Capture the cell that displays the provided text and extract its (x, y) central coordinate. 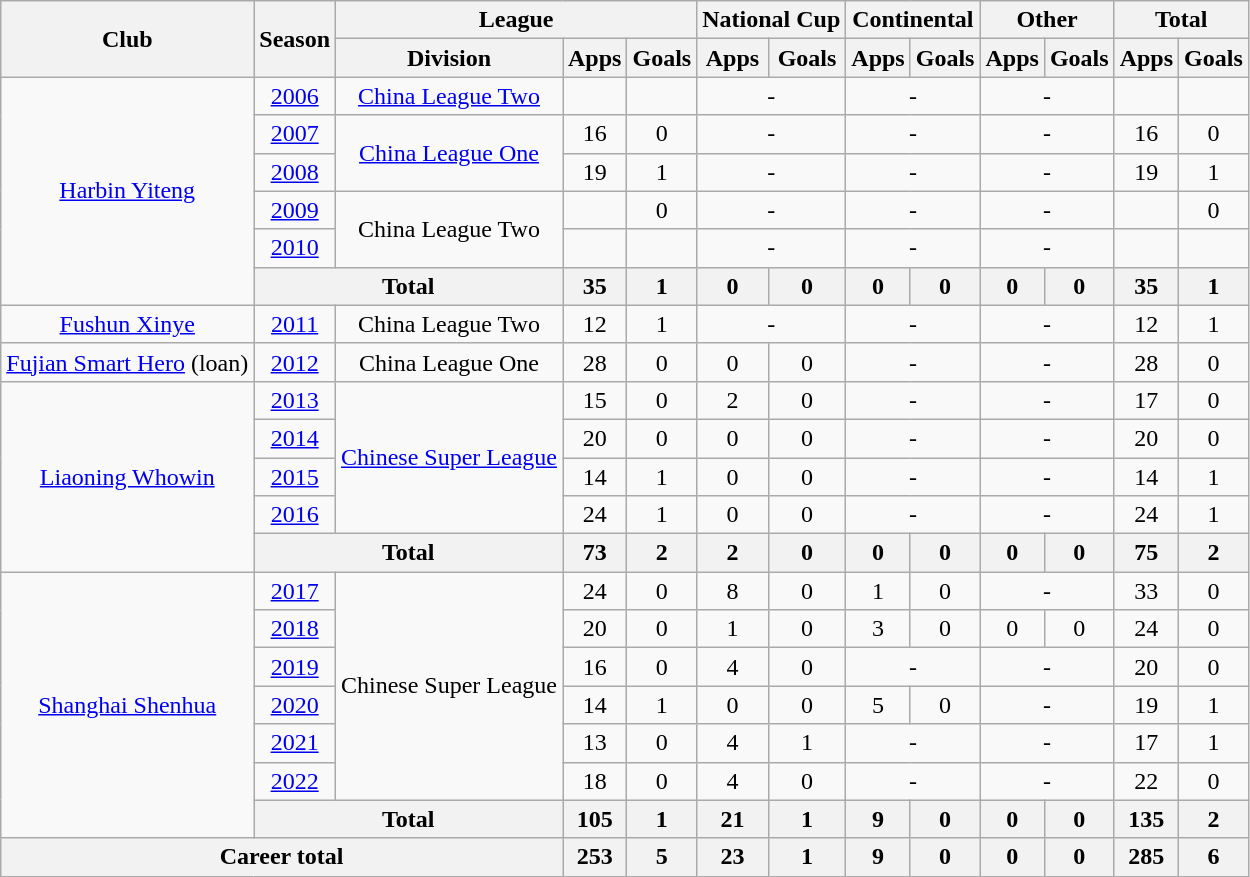
2009 (295, 210)
33 (1146, 591)
Club (128, 39)
Other (1047, 20)
253 (594, 857)
285 (1146, 857)
Fushun Xinye (128, 324)
2017 (295, 591)
2006 (295, 96)
23 (733, 857)
Division (450, 58)
National Cup (772, 20)
2007 (295, 134)
18 (594, 781)
Shanghai Shenhua (128, 705)
League (516, 20)
105 (594, 819)
8 (733, 591)
21 (733, 819)
2011 (295, 324)
Fujian Smart Hero (loan) (128, 362)
Season (295, 39)
2022 (295, 781)
2014 (295, 438)
2020 (295, 705)
2016 (295, 515)
2015 (295, 477)
Liaoning Whowin (128, 476)
135 (1146, 819)
22 (1146, 781)
75 (1146, 553)
2008 (295, 172)
2018 (295, 629)
2021 (295, 743)
2019 (295, 667)
3 (878, 629)
2010 (295, 248)
Career total (282, 857)
15 (594, 400)
2013 (295, 400)
13 (594, 743)
6 (1214, 857)
73 (594, 553)
2012 (295, 362)
Harbin Yiteng (128, 191)
Continental (913, 20)
